Scan for the cell matching the given text and deliver its [x, y] coordinate at center. 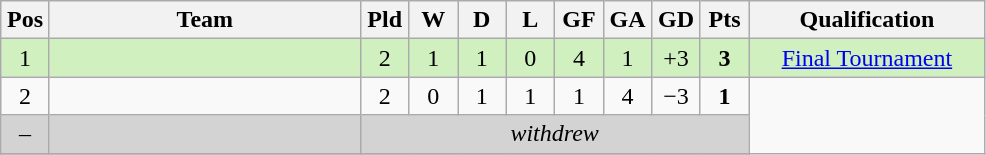
GF [580, 20]
+3 [676, 58]
Final Tournament [867, 58]
Qualification [867, 20]
Pld [384, 20]
W [434, 20]
L [530, 20]
Team [204, 20]
Pos [26, 20]
GD [676, 20]
withdrew [554, 134]
D [482, 20]
GA [628, 20]
3 [724, 58]
Pts [724, 20]
– [26, 134]
−3 [676, 96]
